Identify which cell holds the provided text, then report its [x, y] central coordinate. 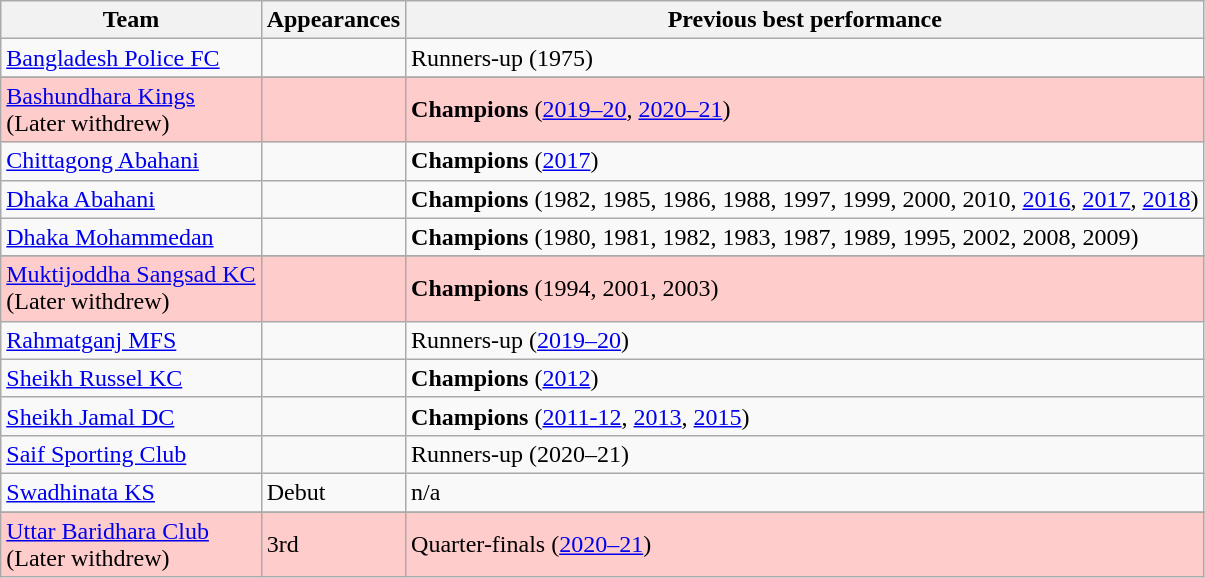
Bashundhara Kings(Later withdrew) [131, 110]
Champions (2012) [805, 378]
Champions (1994, 2001, 2003) [805, 288]
n/a [805, 492]
Dhaka Abahani [131, 199]
Chittagong Abahani [131, 161]
Champions (2017) [805, 161]
Appearances [333, 20]
3rd [333, 544]
Muktijoddha Sangsad KC(Later withdrew) [131, 288]
Sheikh Jamal DC [131, 416]
Quarter-finals (2020–21) [805, 544]
Sheikh Russel KC [131, 378]
Team [131, 20]
Runners-up (2019–20) [805, 340]
Champions (1982, 1985, 1986, 1988, 1997, 1999, 2000, 2010, 2016, 2017, 2018) [805, 199]
Champions (2019–20, 2020–21) [805, 110]
Previous best performance [805, 20]
Rahmatganj MFS [131, 340]
Runners-up (1975) [805, 58]
Saif Sporting Club [131, 454]
Dhaka Mohammedan [131, 237]
Debut [333, 492]
Uttar Baridhara Club(Later withdrew) [131, 544]
Champions (2011-12, 2013, 2015) [805, 416]
Bangladesh Police FC [131, 58]
Swadhinata KS [131, 492]
Runners-up (2020–21) [805, 454]
Champions (1980, 1981, 1982, 1983, 1987, 1989, 1995, 2002, 2008, 2009) [805, 237]
